Return the [x, y] coordinate for the center point of the cell that contains the specified text.  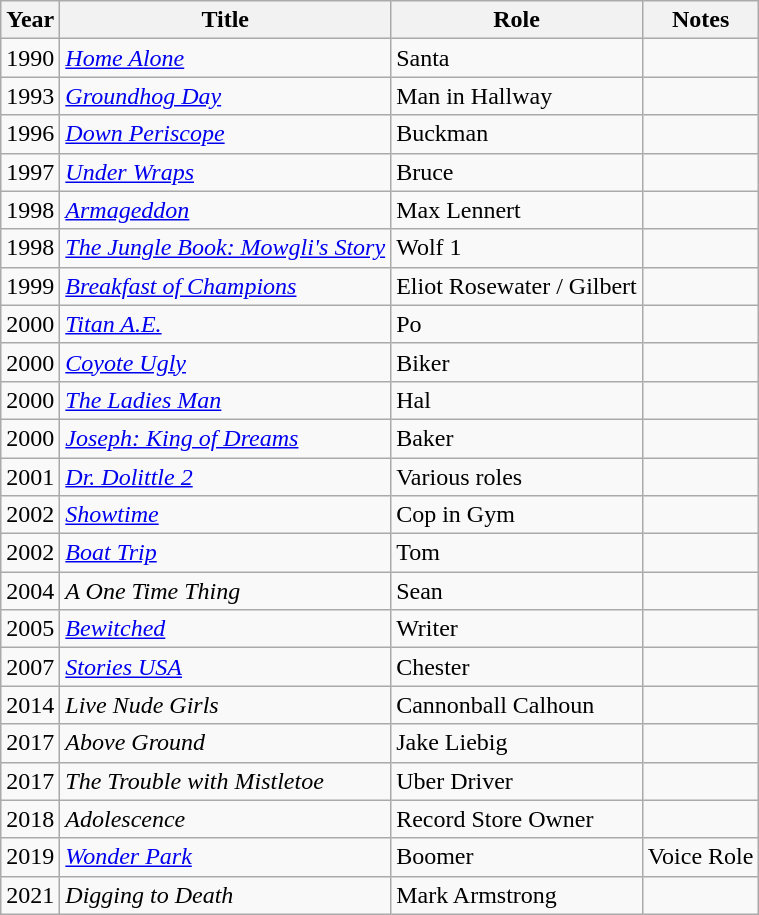
Groundhog Day [226, 96]
Down Periscope [226, 134]
2021 [30, 895]
Jake Liebig [517, 743]
2019 [30, 857]
Under Wraps [226, 172]
Stories USA [226, 667]
Voice Role [700, 857]
Digging to Death [226, 895]
Year [30, 20]
Bewitched [226, 629]
Various roles [517, 477]
2007 [30, 667]
1990 [30, 58]
Above Ground [226, 743]
Live Nude Girls [226, 705]
1999 [30, 286]
Showtime [226, 515]
Adolescence [226, 819]
2001 [30, 477]
Sean [517, 591]
Po [517, 324]
Title [226, 20]
The Jungle Book: Mowgli's Story [226, 248]
Wolf 1 [517, 248]
Eliot Rosewater / Gilbert [517, 286]
2014 [30, 705]
Breakfast of Champions [226, 286]
Boat Trip [226, 553]
Baker [517, 438]
Max Lennert [517, 210]
Tom [517, 553]
Writer [517, 629]
1996 [30, 134]
Home Alone [226, 58]
Boomer [517, 857]
Cop in Gym [517, 515]
Man in Hallway [517, 96]
Mark Armstrong [517, 895]
Santa [517, 58]
Dr. Dolittle 2 [226, 477]
Wonder Park [226, 857]
Notes [700, 20]
Armageddon [226, 210]
Role [517, 20]
2004 [30, 591]
1997 [30, 172]
Joseph: King of Dreams [226, 438]
Buckman [517, 134]
Record Store Owner [517, 819]
A One Time Thing [226, 591]
The Trouble with Mistletoe [226, 781]
Coyote Ugly [226, 362]
Chester [517, 667]
2005 [30, 629]
Uber Driver [517, 781]
Biker [517, 362]
Hal [517, 400]
The Ladies Man [226, 400]
2018 [30, 819]
Bruce [517, 172]
1993 [30, 96]
Titan A.E. [226, 324]
Cannonball Calhoun [517, 705]
